Return the [x, y] coordinate for the center point of the cell that contains the specified text.  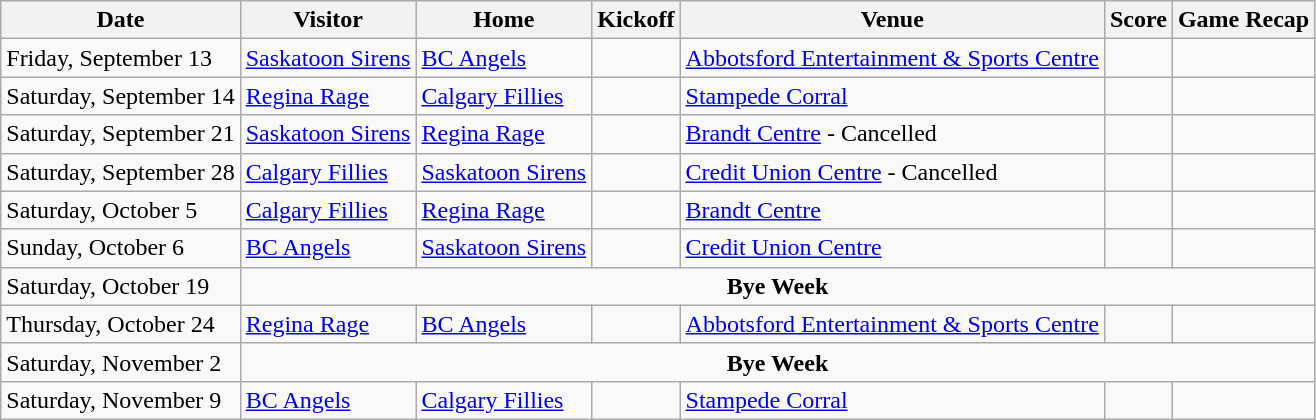
Kickoff [636, 20]
Saturday, September 21 [120, 134]
Sunday, October 6 [120, 248]
Saturday, September 14 [120, 96]
Brandt Centre [892, 210]
Saturday, October 5 [120, 210]
Home [504, 20]
Date [120, 20]
Thursday, October 24 [120, 324]
Credit Union Centre - Cancelled [892, 172]
Friday, September 13 [120, 58]
Brandt Centre - Cancelled [892, 134]
Saturday, November 9 [120, 400]
Visitor [328, 20]
Saturday, October 19 [120, 286]
Score [1138, 20]
Credit Union Centre [892, 248]
Saturday, September 28 [120, 172]
Saturday, November 2 [120, 362]
Game Recap [1243, 20]
Venue [892, 20]
